Locate the cell with the specified text and output its [x, y] center coordinate. 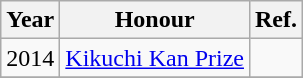
Honour [155, 20]
2014 [30, 58]
Ref. [276, 20]
Year [30, 20]
Kikuchi Kan Prize [155, 58]
